Find where the given text appears and provide that cell's center as (X, Y) coordinate. 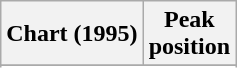
Peak position (189, 34)
Chart (1995) (72, 34)
